For the text-containing cell, return its midpoint in [X, Y] coordinate format. 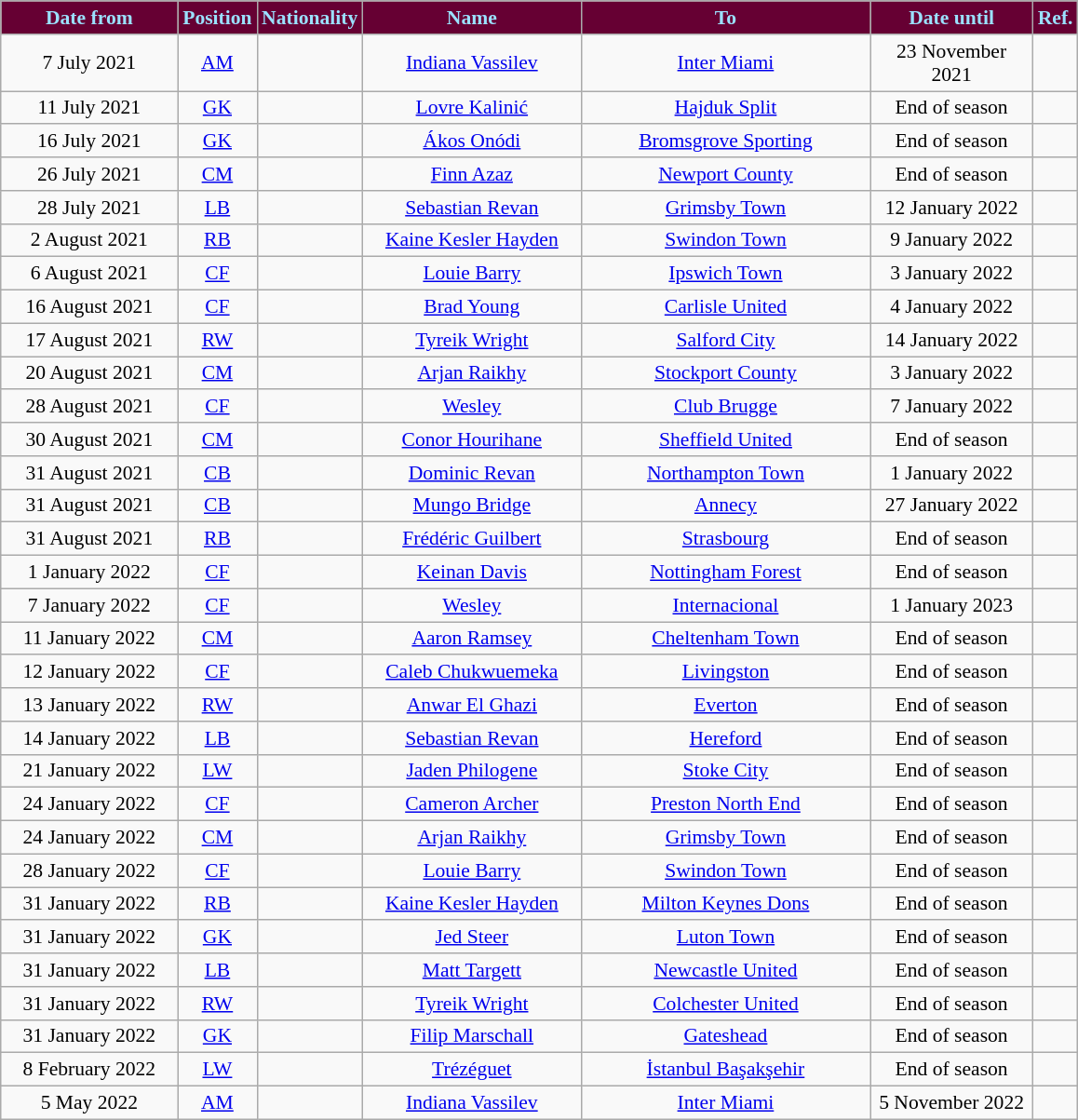
23 November 2021 [951, 63]
Brad Young [471, 307]
13 January 2022 [89, 705]
Jed Steer [471, 938]
28 January 2022 [89, 870]
20 August 2021 [89, 373]
Stoke City [725, 771]
Name [471, 18]
Keinan Davis [471, 573]
9 January 2022 [951, 240]
Jaden Philogene [471, 771]
Caleb Chukwuemeka [471, 672]
Newport County [725, 174]
7 July 2021 [89, 63]
Sheffield United [725, 439]
Newcastle United [725, 970]
Dominic Revan [471, 473]
8 February 2022 [89, 1070]
Nottingham Forest [725, 573]
5 May 2022 [89, 1103]
26 July 2021 [89, 174]
17 August 2021 [89, 340]
Everton [725, 705]
Stockport County [725, 373]
Anwar El Ghazi [471, 705]
28 August 2021 [89, 407]
Ref. [1056, 18]
Northampton Town [725, 473]
Salford City [725, 340]
11 January 2022 [89, 639]
Mungo Bridge [471, 506]
Matt Targett [471, 970]
11 July 2021 [89, 108]
İstanbul Başakşehir [725, 1070]
Date until [951, 18]
1 January 2023 [951, 605]
Position [218, 18]
Luton Town [725, 938]
To [725, 18]
16 July 2021 [89, 142]
27 January 2022 [951, 506]
Finn Azaz [471, 174]
30 August 2021 [89, 439]
Ákos Onódi [471, 142]
Bromsgrove Sporting [725, 142]
6 August 2021 [89, 274]
Filip Marschall [471, 1036]
Gateshead [725, 1036]
Club Brugge [725, 407]
Ipswich Town [725, 274]
Frédéric Guilbert [471, 539]
Date from [89, 18]
Trézéguet [471, 1070]
Lovre Kalinić [471, 108]
Colchester United [725, 1004]
21 January 2022 [89, 771]
Livingston [725, 672]
Nationality [309, 18]
Aaron Ramsey [471, 639]
Cameron Archer [471, 804]
Preston North End [725, 804]
16 August 2021 [89, 307]
Carlisle United [725, 307]
28 July 2021 [89, 208]
Annecy [725, 506]
Internacional [725, 605]
2 August 2021 [89, 240]
Strasbourg [725, 539]
Hereford [725, 738]
Conor Hourihane [471, 439]
Milton Keynes Dons [725, 904]
5 November 2022 [951, 1103]
4 January 2022 [951, 307]
Cheltenham Town [725, 639]
Hajduk Split [725, 108]
